Return the [x, y] coordinate for the center point of the cell that contains the specified text.  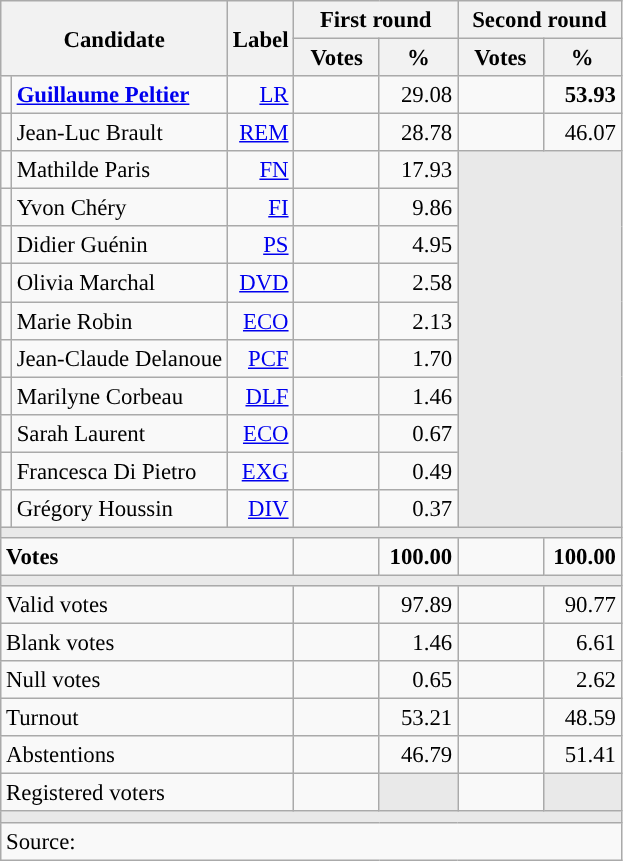
Registered voters [148, 793]
Guillaume Peltier [119, 95]
Null votes [148, 680]
2.58 [418, 283]
FN [261, 170]
DLF [261, 396]
REM [261, 133]
Didier Guénin [119, 245]
Grégory Houssin [119, 509]
46.79 [418, 755]
Jean-Claude Delanoue [119, 358]
EXG [261, 471]
17.93 [418, 170]
4.95 [418, 245]
0.67 [418, 433]
28.78 [418, 133]
Second round [540, 20]
1.70 [418, 358]
48.59 [582, 718]
LR [261, 95]
0.65 [418, 680]
46.07 [582, 133]
Valid votes [148, 605]
Yvon Chéry [119, 208]
Blank votes [148, 643]
51.41 [582, 755]
Turnout [148, 718]
6.61 [582, 643]
DIV [261, 509]
Candidate [114, 38]
Sarah Laurent [119, 433]
2.62 [582, 680]
9.86 [418, 208]
Label [261, 38]
97.89 [418, 605]
DVD [261, 283]
Francesca Di Pietro [119, 471]
FI [261, 208]
0.37 [418, 509]
Abstentions [148, 755]
PCF [261, 358]
29.08 [418, 95]
PS [261, 245]
Mathilde Paris [119, 170]
53.21 [418, 718]
0.49 [418, 471]
2.13 [418, 321]
Marilyne Corbeau [119, 396]
Marie Robin [119, 321]
First round [376, 20]
53.93 [582, 95]
Jean-Luc Brault [119, 133]
Olivia Marchal [119, 283]
90.77 [582, 605]
Source: [311, 841]
